Output the [x, y] coordinate of the center of the cell containing the given text.  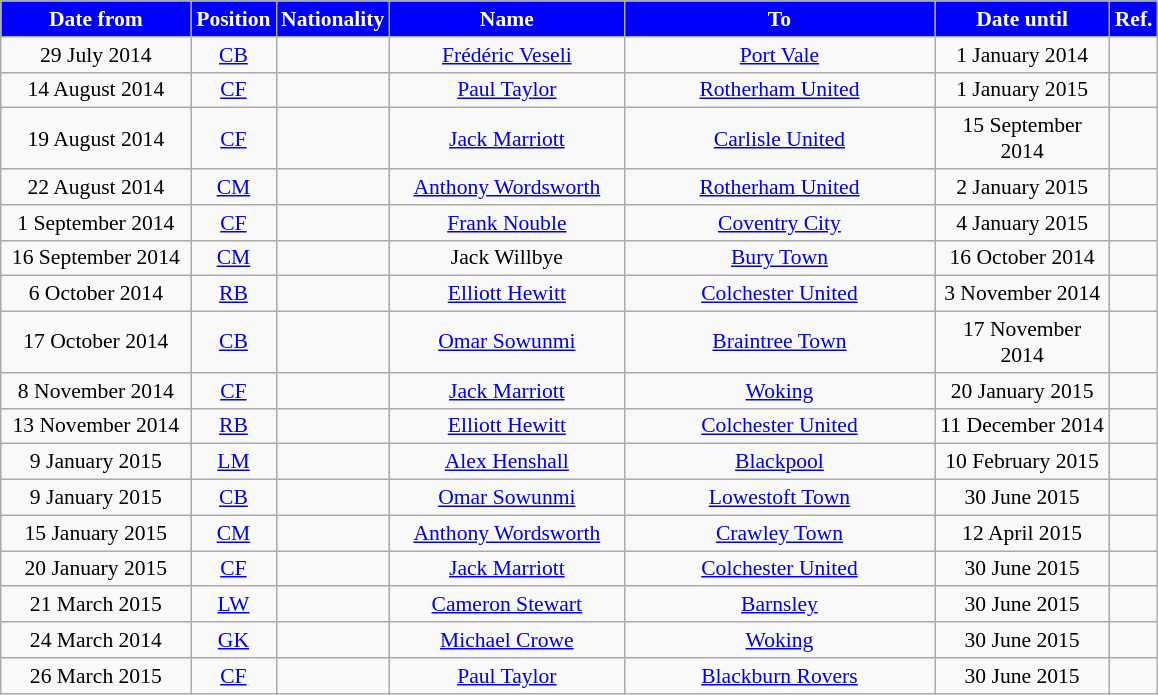
LM [234, 462]
Position [234, 19]
Frédéric Veseli [506, 55]
15 September 2014 [1022, 138]
Date from [96, 19]
2 January 2015 [1022, 187]
16 September 2014 [96, 258]
Braintree Town [779, 342]
29 July 2014 [96, 55]
4 January 2015 [1022, 223]
Bury Town [779, 258]
10 February 2015 [1022, 462]
Ref. [1134, 19]
Barnsley [779, 605]
Nationality [332, 19]
Frank Nouble [506, 223]
13 November 2014 [96, 426]
19 August 2014 [96, 138]
Cameron Stewart [506, 605]
Date until [1022, 19]
8 November 2014 [96, 391]
11 December 2014 [1022, 426]
16 October 2014 [1022, 258]
Port Vale [779, 55]
Michael Crowe [506, 640]
22 August 2014 [96, 187]
Coventry City [779, 223]
17 November 2014 [1022, 342]
To [779, 19]
14 August 2014 [96, 90]
Crawley Town [779, 533]
LW [234, 605]
15 January 2015 [96, 533]
Blackburn Rovers [779, 676]
Lowestoft Town [779, 498]
26 March 2015 [96, 676]
1 September 2014 [96, 223]
1 January 2014 [1022, 55]
Name [506, 19]
1 January 2015 [1022, 90]
12 April 2015 [1022, 533]
3 November 2014 [1022, 294]
Carlisle United [779, 138]
6 October 2014 [96, 294]
17 October 2014 [96, 342]
Jack Willbye [506, 258]
21 March 2015 [96, 605]
GK [234, 640]
24 March 2014 [96, 640]
Blackpool [779, 462]
Alex Henshall [506, 462]
